Provide the (x, y) coordinate of the cell's center where the given text is located.  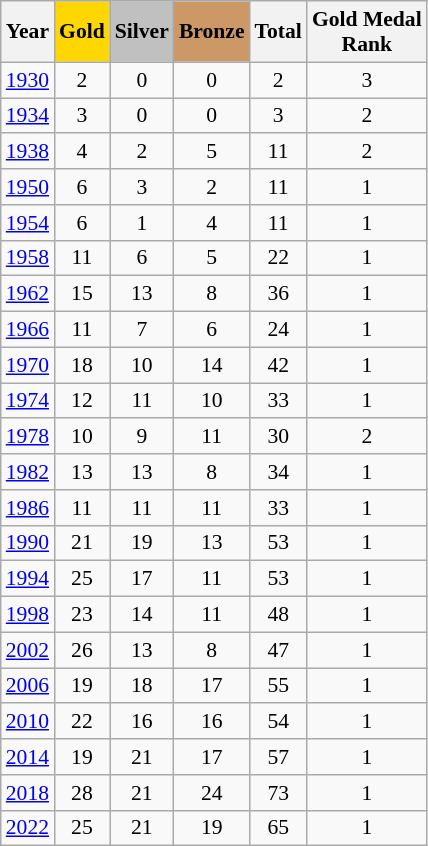
Total (278, 32)
Bronze (212, 32)
2010 (28, 722)
26 (82, 650)
1990 (28, 543)
30 (278, 437)
1970 (28, 365)
28 (82, 793)
42 (278, 365)
1974 (28, 401)
2022 (28, 828)
1978 (28, 437)
1986 (28, 508)
Silver (142, 32)
2002 (28, 650)
1938 (28, 152)
2014 (28, 757)
1958 (28, 258)
36 (278, 294)
Year (28, 32)
1962 (28, 294)
1998 (28, 615)
7 (142, 330)
48 (278, 615)
65 (278, 828)
1930 (28, 80)
1950 (28, 187)
57 (278, 757)
1954 (28, 223)
1934 (28, 116)
2006 (28, 686)
Gold (82, 32)
9 (142, 437)
2018 (28, 793)
34 (278, 472)
1966 (28, 330)
15 (82, 294)
23 (82, 615)
73 (278, 793)
1982 (28, 472)
54 (278, 722)
55 (278, 686)
12 (82, 401)
47 (278, 650)
1994 (28, 579)
Gold Medal Rank (367, 32)
